Return the (x, y) coordinate for the center point of the cell that contains the specified text.  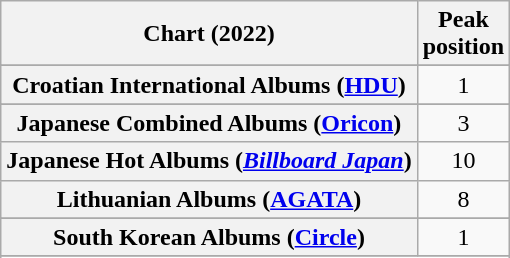
South Korean Albums (Circle) (209, 237)
Lithuanian Albums (AGATA) (209, 199)
10 (463, 161)
Peakposition (463, 34)
3 (463, 123)
Chart (2022) (209, 34)
Croatian International Albums (HDU) (209, 85)
Japanese Hot Albums (Billboard Japan) (209, 161)
Japanese Combined Albums (Oricon) (209, 123)
8 (463, 199)
